Locate the cell with the specified text and output its [X, Y] center coordinate. 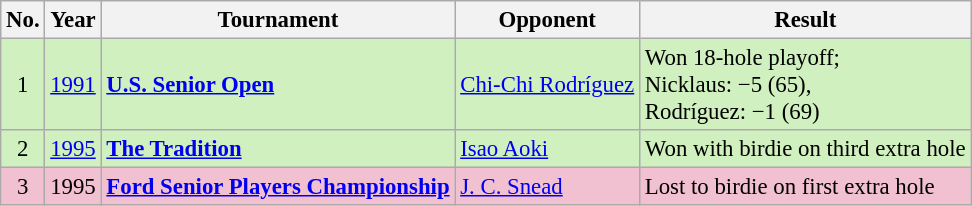
1991 [73, 85]
Ford Senior Players Championship [278, 187]
Result [806, 20]
The Tradition [278, 149]
2 [23, 149]
Won with birdie on third extra hole [806, 149]
Tournament [278, 20]
Won 18-hole playoff;Nicklaus: −5 (65),Rodríguez: −1 (69) [806, 85]
Isao Aoki [548, 149]
Opponent [548, 20]
U.S. Senior Open [278, 85]
Lost to birdie on first extra hole [806, 187]
No. [23, 20]
3 [23, 187]
Year [73, 20]
Chi-Chi Rodríguez [548, 85]
J. C. Snead [548, 187]
1 [23, 85]
